Locate the cell with the specified text and output its [x, y] center coordinate. 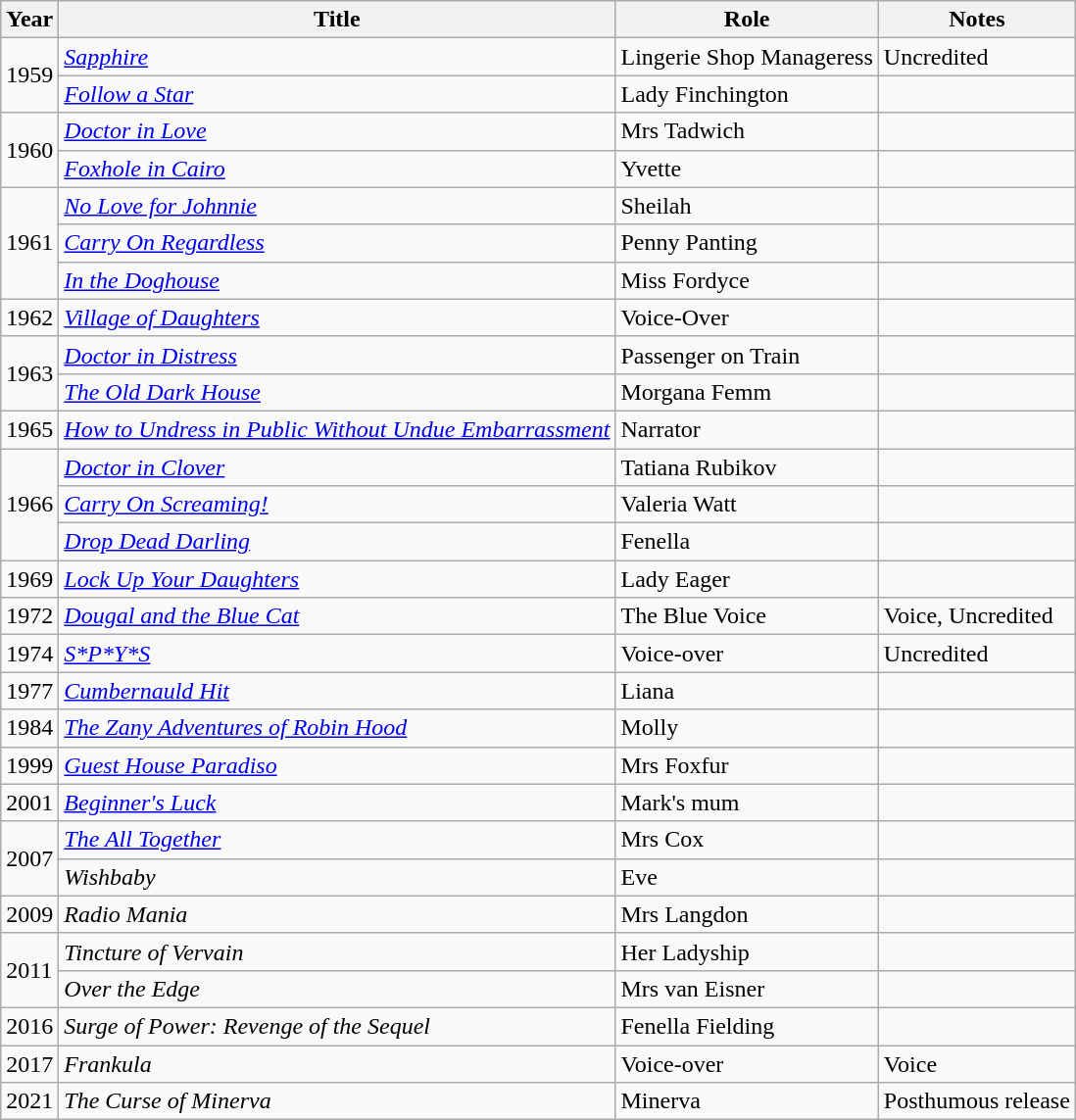
2016 [29, 1026]
Foxhole in Cairo [337, 169]
Mrs Cox [747, 840]
Over the Edge [337, 989]
Mrs Tadwich [747, 131]
Yvette [747, 169]
Liana [747, 691]
Village of Daughters [337, 317]
Posthumous release [976, 1101]
Fenella Fielding [747, 1026]
Morgana Femm [747, 392]
Dougal and the Blue Cat [337, 616]
2017 [29, 1063]
Doctor in Distress [337, 355]
Surge of Power: Revenge of the Sequel [337, 1026]
Molly [747, 728]
1974 [29, 654]
1977 [29, 691]
1966 [29, 505]
In the Doghouse [337, 280]
Fenella [747, 542]
2021 [29, 1101]
Cumbernauld Hit [337, 691]
Narrator [747, 429]
Penny Panting [747, 243]
How to Undress in Public Without Undue Embarrassment [337, 429]
1959 [29, 75]
Frankula [337, 1063]
Follow a Star [337, 94]
1960 [29, 150]
Notes [976, 20]
The Curse of Minerva [337, 1101]
No Love for Johnnie [337, 206]
1965 [29, 429]
Wishbaby [337, 877]
Year [29, 20]
1972 [29, 616]
2007 [29, 858]
1984 [29, 728]
Mrs van Eisner [747, 989]
2011 [29, 970]
Minerva [747, 1101]
Role [747, 20]
2001 [29, 803]
Mrs Langdon [747, 914]
Voice [976, 1063]
Eve [747, 877]
Doctor in Clover [337, 467]
Passenger on Train [747, 355]
Carry On Regardless [337, 243]
Lock Up Your Daughters [337, 579]
Tincture of Vervain [337, 951]
Title [337, 20]
The Zany Adventures of Robin Hood [337, 728]
Sheilah [747, 206]
Guest House Paradiso [337, 765]
1963 [29, 373]
Carry On Screaming! [337, 505]
Mark's mum [747, 803]
Lingerie Shop Manageress [747, 57]
Lady Eager [747, 579]
Her Ladyship [747, 951]
The All Together [337, 840]
Mrs Foxfur [747, 765]
1969 [29, 579]
Lady Finchington [747, 94]
Sapphire [337, 57]
Radio Mania [337, 914]
Valeria Watt [747, 505]
Voice, Uncredited [976, 616]
2009 [29, 914]
The Old Dark House [337, 392]
Drop Dead Darling [337, 542]
Doctor in Love [337, 131]
The Blue Voice [747, 616]
Tatiana Rubikov [747, 467]
Miss Fordyce [747, 280]
1999 [29, 765]
S*P*Y*S [337, 654]
Voice-Over [747, 317]
1961 [29, 243]
Beginner's Luck [337, 803]
1962 [29, 317]
